From the cell containing the given text, extract its center point as [x, y] coordinate. 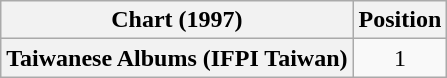
1 [400, 58]
Chart (1997) [177, 20]
Taiwanese Albums (IFPI Taiwan) [177, 58]
Position [400, 20]
